Output the [X, Y] coordinate of the center of the cell containing the given text.  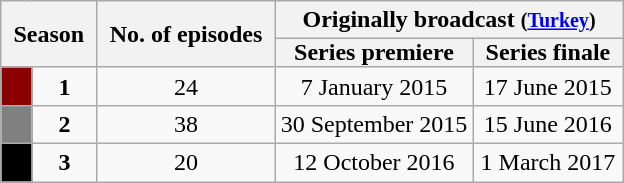
Originally broadcast (Turkey) [449, 20]
2 [64, 124]
Series premiere [374, 53]
24 [186, 86]
30 September 2015 [374, 124]
17 June 2015 [548, 86]
1 March 2017 [548, 162]
No. of episodes [186, 34]
7 January 2015 [374, 86]
3 [64, 162]
20 [186, 162]
38 [186, 124]
Series finale [548, 53]
Season [49, 34]
12 October 2016 [374, 162]
15 June 2016 [548, 124]
1 [64, 86]
